For the text-containing cell, return its midpoint in (x, y) coordinate format. 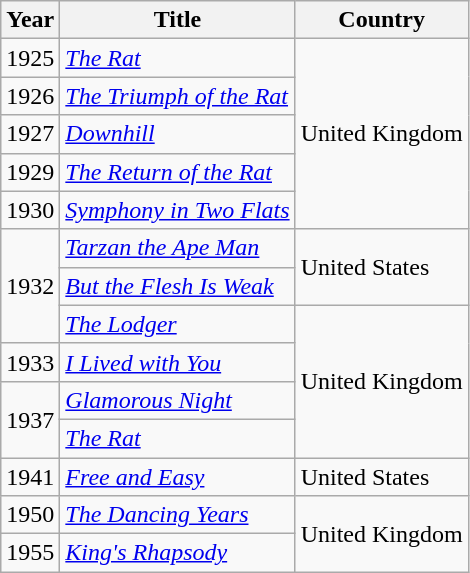
Free and Easy (178, 477)
1927 (30, 134)
1937 (30, 419)
Glamorous Night (178, 400)
1926 (30, 96)
But the Flesh Is Weak (178, 286)
1929 (30, 172)
Title (178, 20)
The Dancing Years (178, 515)
I Lived with You (178, 362)
Symphony in Two Flats (178, 210)
The Lodger (178, 324)
King's Rhapsody (178, 553)
The Return of the Rat (178, 172)
Country (382, 20)
Tarzan the Ape Man (178, 248)
1932 (30, 286)
1941 (30, 477)
1933 (30, 362)
Downhill (178, 134)
The Triumph of the Rat (178, 96)
1955 (30, 553)
Year (30, 20)
1950 (30, 515)
1930 (30, 210)
1925 (30, 58)
